Scan for the cell matching the given text and deliver its (X, Y) coordinate at center. 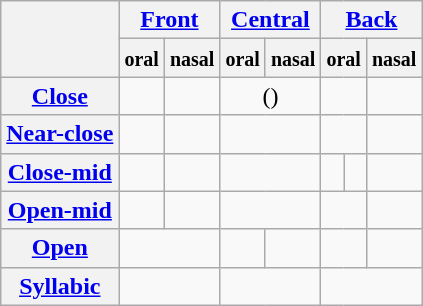
() (270, 96)
Central (270, 20)
Open-mid (60, 210)
Syllabic (60, 286)
Front (170, 20)
Open (60, 248)
Near-close (60, 134)
Back (372, 20)
Close-mid (60, 172)
Close (60, 96)
